Determine the [x, y] coordinate at the center of the cell enclosing the given text.  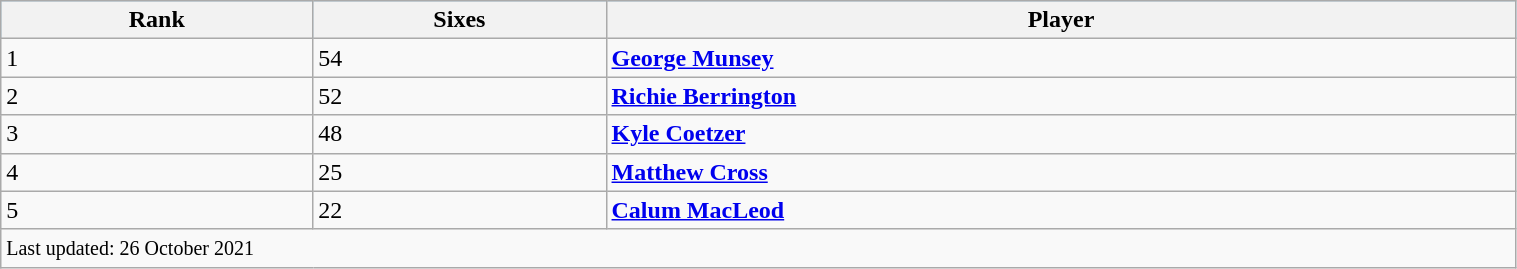
54 [460, 58]
22 [460, 210]
Calum MacLeod [1061, 210]
5 [157, 210]
Last updated: 26 October 2021 [758, 248]
Sixes [460, 20]
Matthew Cross [1061, 172]
4 [157, 172]
Richie Berrington [1061, 96]
1 [157, 58]
52 [460, 96]
Rank [157, 20]
George Munsey [1061, 58]
25 [460, 172]
48 [460, 134]
2 [157, 96]
Player [1061, 20]
Kyle Coetzer [1061, 134]
3 [157, 134]
